Detect which cell encompasses the target text, then output its [x, y] center coordinate. 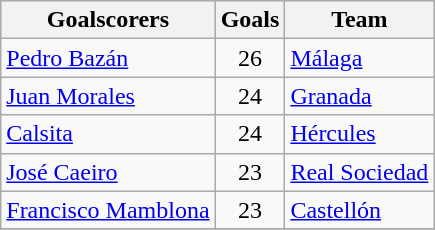
Granada [360, 96]
Castellón [360, 210]
Team [360, 20]
26 [250, 58]
Pedro Bazán [108, 58]
Goalscorers [108, 20]
José Caeiro [108, 172]
Juan Morales [108, 96]
Goals [250, 20]
Calsita [108, 134]
Málaga [360, 58]
Francisco Mamblona [108, 210]
Real Sociedad [360, 172]
Hércules [360, 134]
